Search for the cell housing the specified text and yield its (x, y) center coordinate. 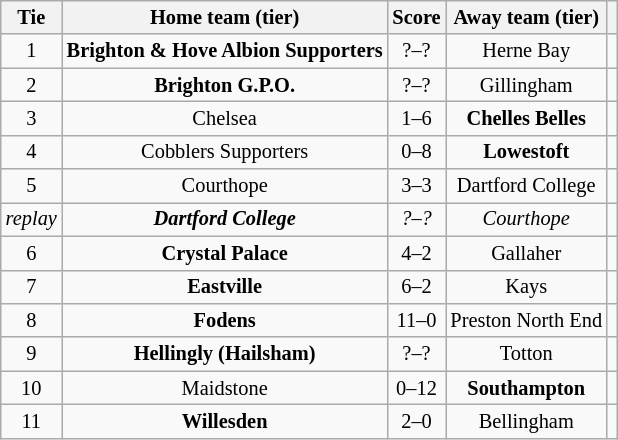
2 (32, 85)
replay (32, 219)
8 (32, 320)
Eastville (225, 287)
Lowestoft (526, 152)
Gallaher (526, 253)
Tie (32, 17)
Crystal Palace (225, 253)
4 (32, 152)
0–8 (417, 152)
Brighton & Hove Albion Supporters (225, 51)
Home team (tier) (225, 17)
Kays (526, 287)
4–2 (417, 253)
1 (32, 51)
Hellingly (Hailsham) (225, 354)
11–0 (417, 320)
2–0 (417, 421)
Totton (526, 354)
Score (417, 17)
9 (32, 354)
Southampton (526, 388)
11 (32, 421)
0–12 (417, 388)
Chelsea (225, 118)
Chelles Belles (526, 118)
7 (32, 287)
3–3 (417, 186)
Herne Bay (526, 51)
Bellingham (526, 421)
10 (32, 388)
1–6 (417, 118)
Gillingham (526, 85)
6–2 (417, 287)
Maidstone (225, 388)
Willesden (225, 421)
Away team (tier) (526, 17)
Preston North End (526, 320)
Fodens (225, 320)
Brighton G.P.O. (225, 85)
Cobblers Supporters (225, 152)
5 (32, 186)
3 (32, 118)
6 (32, 253)
